Locate the cell with the specified text and output its [X, Y] center coordinate. 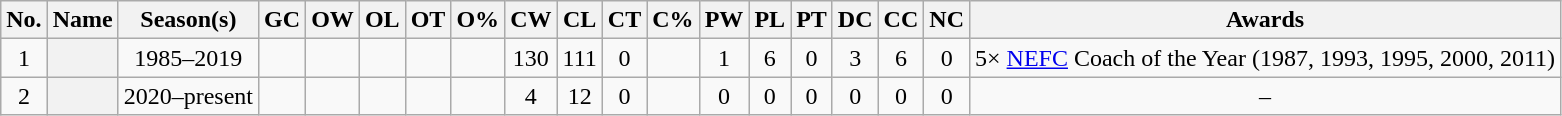
130 [531, 58]
Name [82, 20]
2020–present [188, 96]
111 [580, 58]
OT [428, 20]
PL [770, 20]
12 [580, 96]
GC [282, 20]
No. [24, 20]
C% [673, 20]
CT [624, 20]
PW [724, 20]
2 [24, 96]
PT [812, 20]
– [1266, 96]
3 [855, 58]
1985–2019 [188, 58]
DC [855, 20]
O% [478, 20]
CW [531, 20]
OW [333, 20]
Season(s) [188, 20]
Awards [1266, 20]
4 [531, 96]
OL [382, 20]
5× NEFC Coach of the Year (1987, 1993, 1995, 2000, 2011) [1266, 58]
CL [580, 20]
NC [947, 20]
CC [901, 20]
